Extract the [x, y] coordinate from the center of the cell holding the provided text.  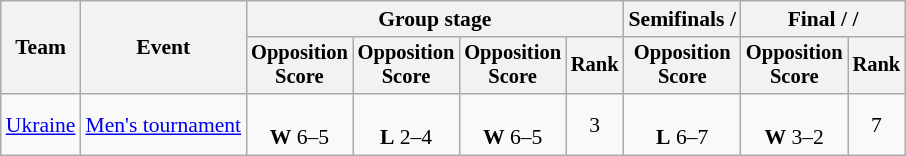
Final / / [823, 19]
Ukraine [41, 124]
L 2–4 [406, 124]
W 3–2 [794, 124]
L 6–7 [682, 124]
Team [41, 48]
Event [163, 48]
Group stage [434, 19]
Men's tournament [163, 124]
3 [595, 124]
Semifinals / [682, 19]
7 [877, 124]
